For the text-containing cell, return its midpoint in (x, y) coordinate format. 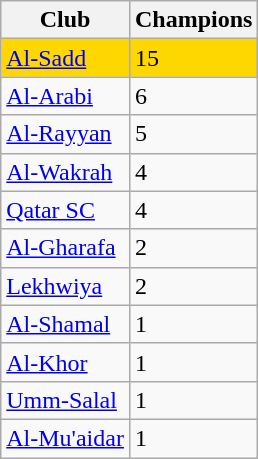
Club (66, 20)
Al-Gharafa (66, 248)
Al-Shamal (66, 324)
5 (193, 134)
Qatar SC (66, 210)
Lekhwiya (66, 286)
Umm-Salal (66, 400)
Champions (193, 20)
Al-Sadd (66, 58)
Al-Rayyan (66, 134)
Al-Khor (66, 362)
Al-Mu'aidar (66, 438)
6 (193, 96)
Al-Arabi (66, 96)
Al-Wakrah (66, 172)
15 (193, 58)
